Search for the cell housing the specified text and yield its [X, Y] center coordinate. 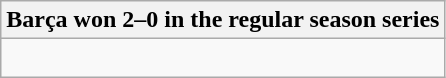
Barça won 2–0 in the regular season series [223, 20]
